Find where the given text appears and provide that cell's center as (x, y) coordinate. 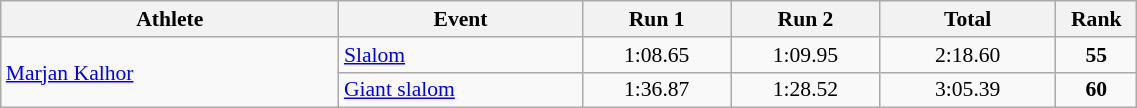
1:28.52 (806, 90)
Slalom (460, 55)
Event (460, 19)
Rank (1096, 19)
55 (1096, 55)
60 (1096, 90)
1:09.95 (806, 55)
Marjan Kalhor (170, 72)
1:36.87 (656, 90)
Total (968, 19)
1:08.65 (656, 55)
3:05.39 (968, 90)
Giant slalom (460, 90)
Athlete (170, 19)
2:18.60 (968, 55)
Run 1 (656, 19)
Run 2 (806, 19)
